Return [x, y] of the center of cell containing provided text 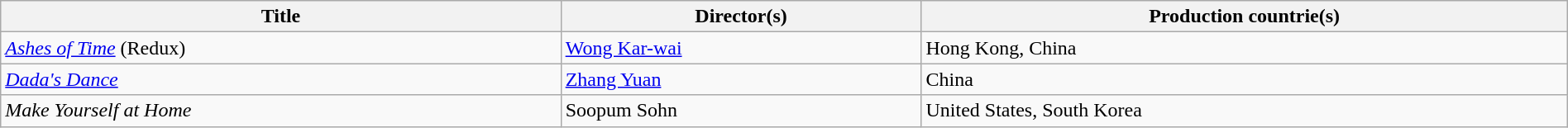
Production countrie(s) [1244, 17]
Zhang Yuan [741, 79]
United States, South Korea [1244, 111]
Dada's Dance [281, 79]
Soopum Sohn [741, 111]
Hong Kong, China [1244, 48]
Title [281, 17]
Make Yourself at Home [281, 111]
Ashes of Time (Redux) [281, 48]
Director(s) [741, 17]
China [1244, 79]
Wong Kar-wai [741, 48]
